From the cell containing the given text, extract its center point as [X, Y] coordinate. 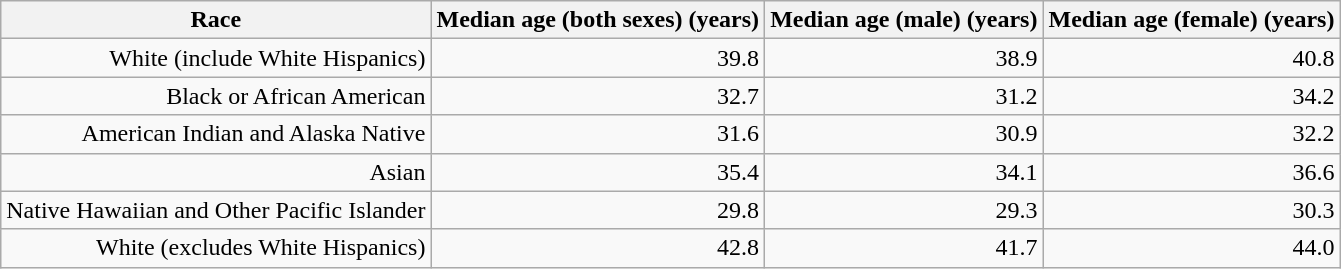
30.9 [904, 134]
31.2 [904, 96]
30.3 [1192, 210]
White (excludes White Hispanics) [216, 248]
Race [216, 20]
Black or African American [216, 96]
32.7 [598, 96]
Asian [216, 172]
42.8 [598, 248]
32.2 [1192, 134]
Median age (female) (years) [1192, 20]
American Indian and Alaska Native [216, 134]
34.2 [1192, 96]
38.9 [904, 58]
31.6 [598, 134]
35.4 [598, 172]
White (include White Hispanics) [216, 58]
Median age (both sexes) (years) [598, 20]
29.3 [904, 210]
Native Hawaiian and Other Pacific Islander [216, 210]
40.8 [1192, 58]
34.1 [904, 172]
39.8 [598, 58]
41.7 [904, 248]
44.0 [1192, 248]
Median age (male) (years) [904, 20]
36.6 [1192, 172]
29.8 [598, 210]
